Detect which cell encompasses the target text, then output its (x, y) center coordinate. 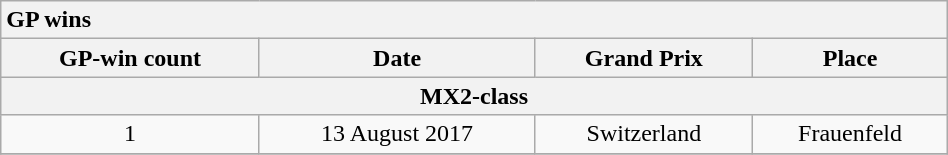
Date (397, 58)
13 August 2017 (397, 134)
Switzerland (644, 134)
Place (850, 58)
Grand Prix (644, 58)
1 (130, 134)
GP wins (474, 20)
GP-win count (130, 58)
MX2-class (474, 96)
Frauenfeld (850, 134)
